Output the [X, Y] coordinate of the center of the cell containing the given text.  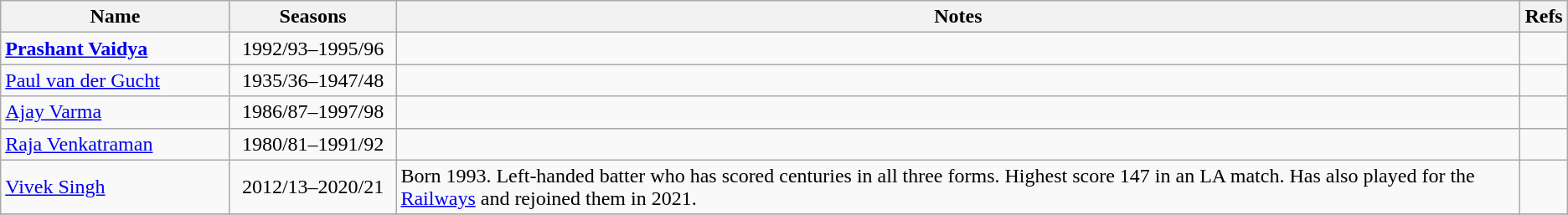
Prashant Vaidya [116, 49]
Name [116, 17]
1980/81–1991/92 [313, 144]
Ajay Varma [116, 112]
Vivek Singh [116, 187]
2012/13–2020/21 [313, 187]
Raja Venkatraman [116, 144]
1992/93–1995/96 [313, 49]
1986/87–1997/98 [313, 112]
Refs [1544, 17]
Notes [958, 17]
Paul van der Gucht [116, 80]
Seasons [313, 17]
1935/36–1947/48 [313, 80]
